Provide the [x, y] coordinate of the cell's center where the given text is located.  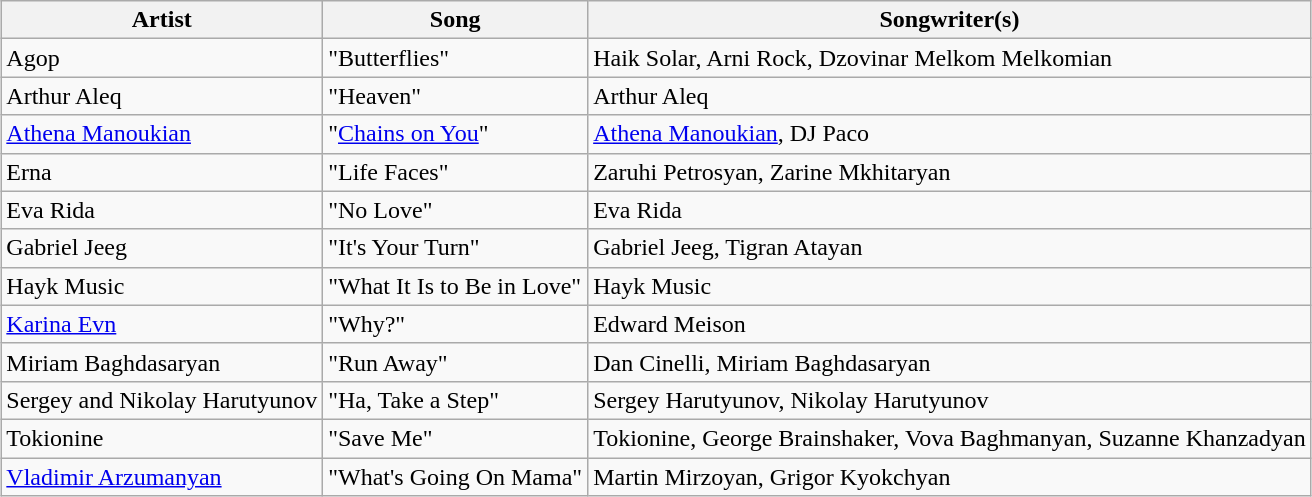
"Run Away" [456, 362]
Athena Manoukian, DJ Paco [950, 134]
"Life Faces" [456, 172]
"Heaven" [456, 96]
Erna [162, 172]
Athena Manoukian [162, 134]
Agop [162, 58]
Gabriel Jeeg, Tigran Atayan [950, 248]
"What It Is to Be in Love" [456, 286]
Song [456, 20]
"Save Me" [456, 438]
"Butterflies" [456, 58]
Artist [162, 20]
Tokionine, George Brainshaker, Vova Baghmanyan, Suzanne Khanzadyan [950, 438]
"What's Going On Mama" [456, 477]
Karina Evn [162, 324]
"Why?" [456, 324]
"No Love" [456, 210]
Zaruhi Petrosyan, Zarine Mkhitaryan [950, 172]
Miriam Baghdasaryan [162, 362]
Dan Cinelli, Miriam Baghdasaryan [950, 362]
Haik Solar, Arni Rock, Dzovinar Melkom Melkomian [950, 58]
Sergey Harutyunov, Nikolay Harutyunov [950, 400]
Sergey and Nikolay Harutyunov [162, 400]
"Ha, Take a Step" [456, 400]
"It's Your Turn" [456, 248]
Tokionine [162, 438]
Martin Mirzoyan, Grigor Kyokchyan [950, 477]
"Chains on You" [456, 134]
Edward Meison [950, 324]
Gabriel Jeeg [162, 248]
Vladimir Arzumanyan [162, 477]
Songwriter(s) [950, 20]
